Return the [x, y] coordinate for the center point of the cell that contains the specified text.  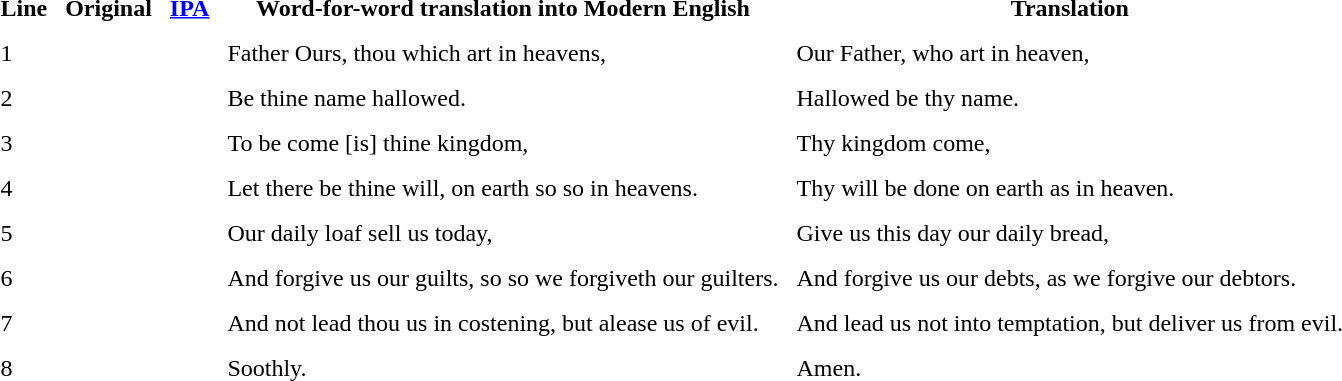
Be thine name hallowed. [503, 98]
Father Ours, thou which art in heavens, [503, 53]
Our daily loaf sell us today, [503, 233]
To be come [is] thine kingdom, [503, 143]
And forgive us our guilts, so so we forgiveth our guilters. [503, 278]
Let there be thine will, on earth so so in heavens. [503, 188]
And not lead thou us in costening, but alease us of evil. [503, 323]
